Return the [X, Y] coordinate for the center point of the cell that contains the specified text.  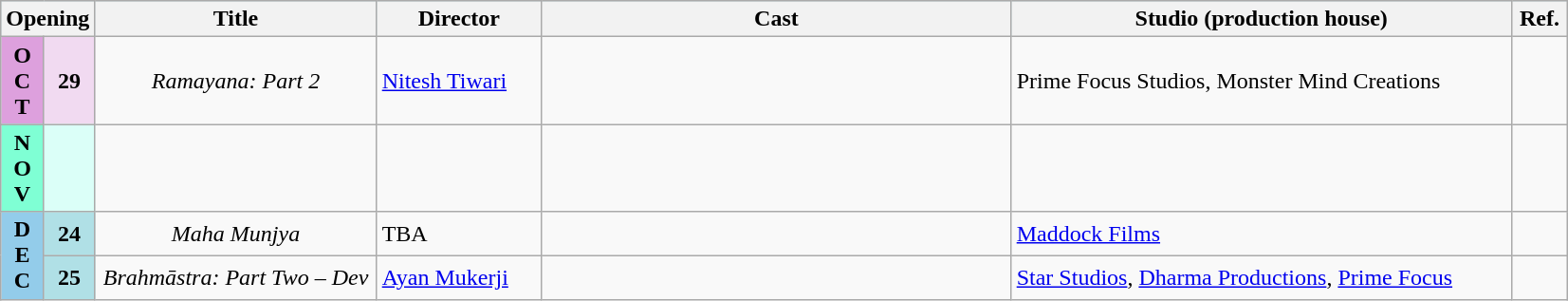
Nitesh Tiwari [459, 81]
Prime Focus Studios, Monster Mind Creations [1262, 81]
Director [459, 19]
Brahmāstra: Part Two – Dev [235, 277]
25 [69, 277]
Maha Munjya [235, 234]
Maddock Films [1262, 234]
Cast [777, 19]
Ayan Mukerji [459, 277]
Ref. [1539, 19]
OCT [23, 81]
NOV [23, 168]
Opening [47, 19]
24 [69, 234]
Studio (production house) [1262, 19]
29 [69, 81]
DEC [23, 255]
Ramayana: Part 2 [235, 81]
Title [235, 19]
Star Studios, Dharma Productions, Prime Focus [1262, 277]
TBA [459, 234]
